Provide the (X, Y) coordinate of the cell's center where the given text is located.  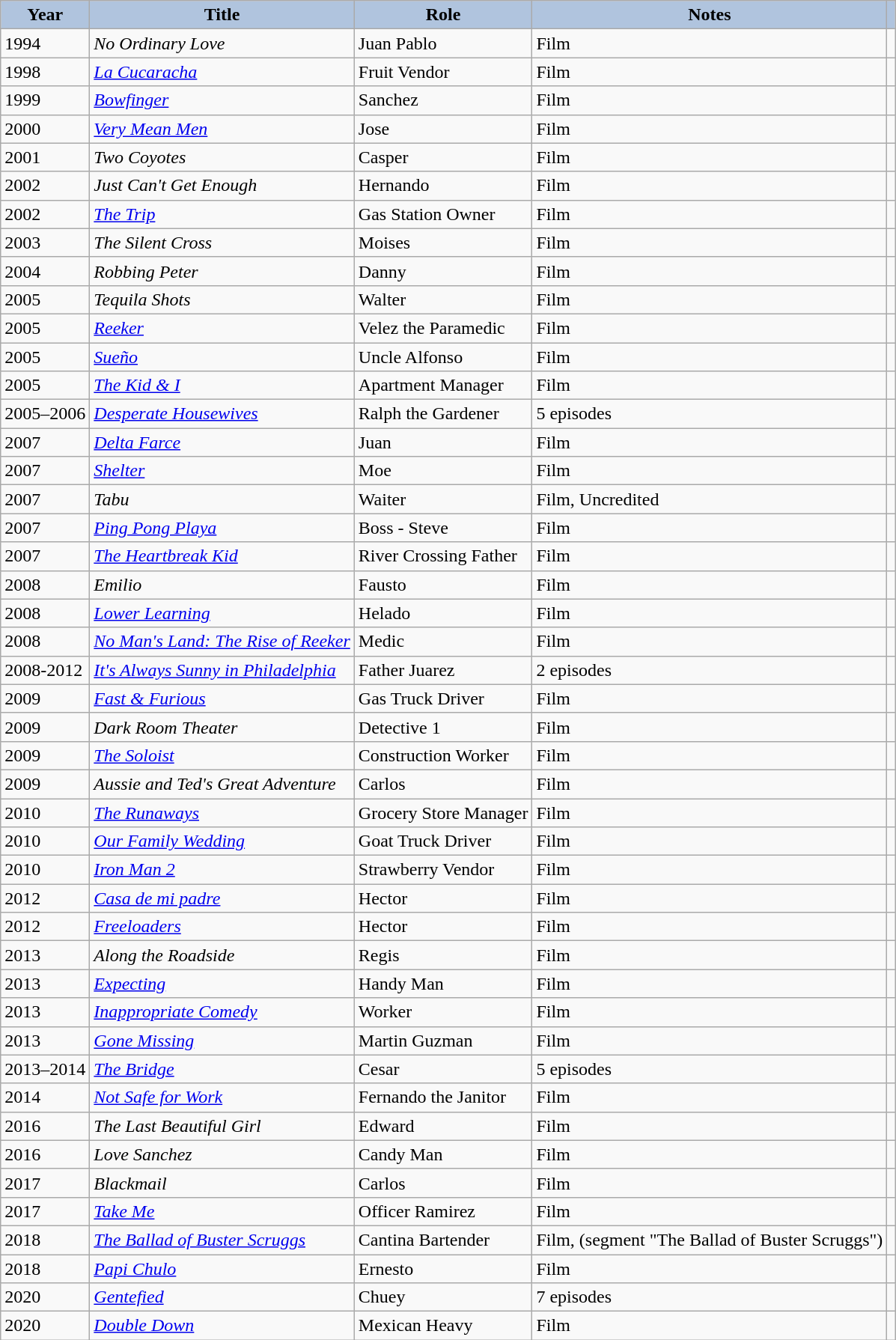
Film, (segment "The Ballad of Buster Scruggs") (710, 1240)
Hernando (443, 186)
Detective 1 (443, 727)
Love Sanchez (222, 1154)
No Man's Land: The Rise of Reeker (222, 642)
2001 (45, 157)
Title (222, 15)
Tequila Shots (222, 299)
Gentefied (222, 1297)
Handy Man (443, 984)
Year (45, 15)
Blackmail (222, 1183)
Desperate Housewives (222, 414)
2004 (45, 271)
The Trip (222, 214)
The Last Beautiful Girl (222, 1126)
Walter (443, 299)
Casa de mi padre (222, 898)
Sanchez (443, 100)
River Crossing Father (443, 556)
Cesar (443, 1069)
The Ballad of Buster Scruggs (222, 1240)
2000 (45, 129)
Fausto (443, 585)
Fernando the Janitor (443, 1097)
The Heartbreak Kid (222, 556)
Boss - Steve (443, 528)
2005–2006 (45, 414)
Danny (443, 271)
The Soloist (222, 755)
Take Me (222, 1211)
Candy Man (443, 1154)
Cantina Bartender (443, 1240)
Just Can't Get Enough (222, 186)
Medic (443, 642)
Our Family Wedding (222, 841)
Casper (443, 157)
Officer Ramirez (443, 1211)
La Cucaracha (222, 72)
Emilio (222, 585)
Juan (443, 442)
Dark Room Theater (222, 727)
Reeker (222, 328)
Shelter (222, 471)
Papi Chulo (222, 1269)
1994 (45, 43)
1998 (45, 72)
2008-2012 (45, 670)
Two Coyotes (222, 157)
Expecting (222, 984)
Double Down (222, 1326)
Role (443, 15)
It's Always Sunny in Philadelphia (222, 670)
Mexican Heavy (443, 1326)
Very Mean Men (222, 129)
Fast & Furious (222, 698)
Father Juarez (443, 670)
Gas Truck Driver (443, 698)
Not Safe for Work (222, 1097)
Waiter (443, 499)
Freeloaders (222, 927)
2003 (45, 243)
Moe (443, 471)
Notes (710, 15)
Along the Roadside (222, 955)
Chuey (443, 1297)
Lower Learning (222, 613)
Jose (443, 129)
Strawberry Vendor (443, 870)
Grocery Store Manager (443, 812)
Film, Uncredited (710, 499)
Velez the Paramedic (443, 328)
Gas Station Owner (443, 214)
No Ordinary Love (222, 43)
Martin Guzman (443, 1041)
Robbing Peter (222, 271)
2013–2014 (45, 1069)
Ernesto (443, 1269)
Inappropriate Comedy (222, 1012)
2 episodes (710, 670)
Regis (443, 955)
Bowfinger (222, 100)
Iron Man 2 (222, 870)
1999 (45, 100)
Goat Truck Driver (443, 841)
Construction Worker (443, 755)
The Silent Cross (222, 243)
Ralph the Gardener (443, 414)
Aussie and Ted's Great Adventure (222, 784)
Helado (443, 613)
Apartment Manager (443, 386)
Ping Pong Playa (222, 528)
Sueño (222, 357)
The Runaways (222, 812)
Edward (443, 1126)
The Bridge (222, 1069)
The Kid & I (222, 386)
Tabu (222, 499)
2014 (45, 1097)
Gone Missing (222, 1041)
Uncle Alfonso (443, 357)
Worker (443, 1012)
Fruit Vendor (443, 72)
Moises (443, 243)
Delta Farce (222, 442)
7 episodes (710, 1297)
Juan Pablo (443, 43)
